Provide the (x, y) coordinate of the cell's center where the given text is located.  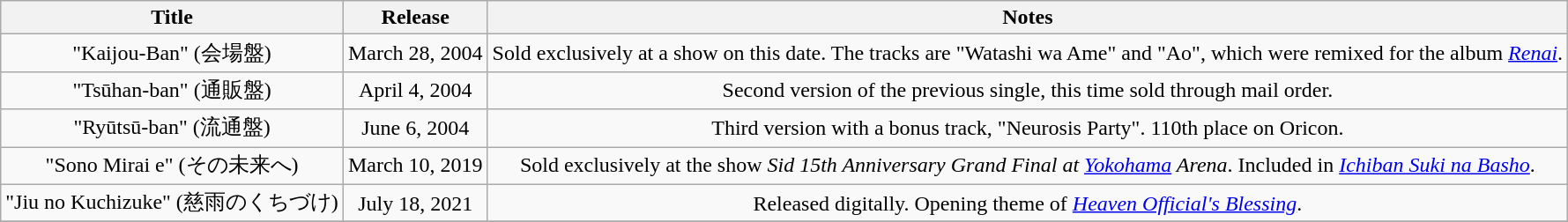
"Ryūtsū-ban" (流通盤) (173, 129)
"Tsūhan-ban" (通販盤) (173, 90)
March 28, 2004 (415, 53)
July 18, 2021 (415, 203)
Sold exclusively at the show Sid 15th Anniversary Grand Final at Yokohama Arena. Included in Ichiban Suki na Basho. (1028, 166)
March 10, 2019 (415, 166)
Notes (1028, 18)
"Jiu no Kuchizuke" (慈雨のくちづけ) (173, 203)
June 6, 2004 (415, 129)
Second version of the previous single, this time sold through mail order. (1028, 90)
Released digitally. Opening theme of Heaven Official's Blessing. (1028, 203)
Sold exclusively at a show on this date. The tracks are "Watashi wa Ame" and "Ao", which were remixed for the album Renai. (1028, 53)
"Sono Mirai e" (その未来へ) (173, 166)
Release (415, 18)
April 4, 2004 (415, 90)
"Kaijou-Ban" (会場盤) (173, 53)
Title (173, 18)
Third version with a bonus track, "Neurosis Party". 110th place on Oricon. (1028, 129)
